For the text-containing cell, return its midpoint in (X, Y) coordinate format. 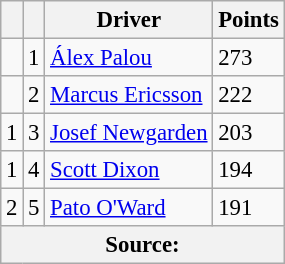
Marcus Ericsson (129, 95)
5 (34, 208)
Scott Dixon (129, 170)
Pato O'Ward (129, 208)
273 (248, 58)
3 (34, 133)
222 (248, 95)
4 (34, 170)
Points (248, 20)
Source: (142, 245)
191 (248, 208)
Josef Newgarden (129, 133)
203 (248, 133)
Álex Palou (129, 58)
Driver (129, 20)
194 (248, 170)
